Locate the cell with the specified text and output its (x, y) center coordinate. 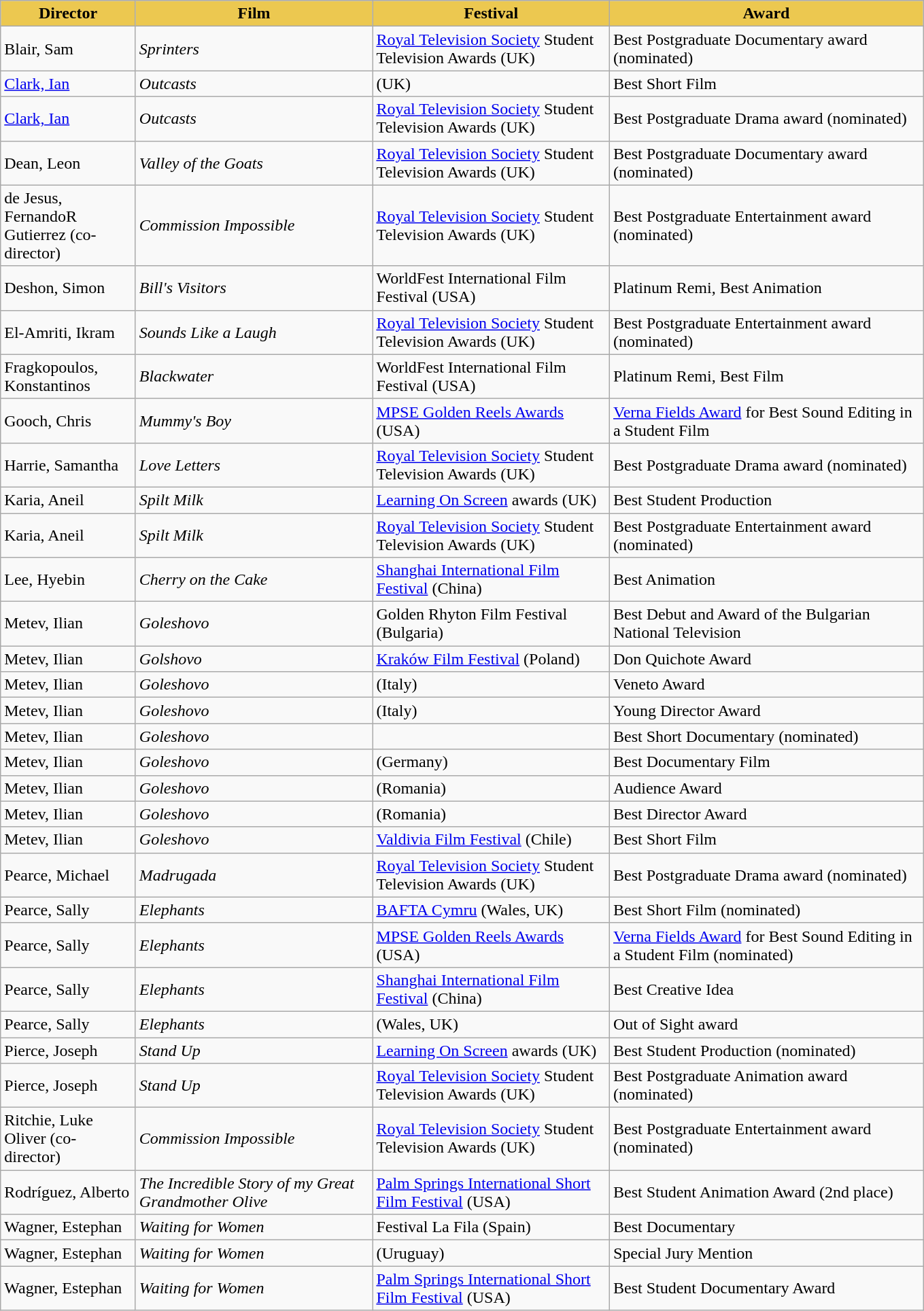
Best Animation (766, 579)
Best Short Film (nominated) (766, 910)
Best Student Production (766, 500)
(Uruguay) (491, 1253)
Best Documentary (766, 1227)
Young Director Award (766, 711)
Cherry on the Cake (254, 579)
Best Documentary Film (766, 762)
Festival La Fila (Spain) (491, 1227)
(UK) (491, 84)
de Jesus, FernandoR Gutierrez (co-director) (68, 226)
Madrugada (254, 874)
Best Postgraduate Animation award (nominated) (766, 1085)
Gooch, Chris (68, 420)
Harrie, Samantha (68, 465)
Dean, Leon (68, 163)
Lee, Hyebin (68, 579)
Verna Fields Award for Best Sound Editing in a Student Film (766, 420)
Bill's Visitors (254, 288)
Best Debut and Award of the Bulgarian National Television (766, 624)
Golden Rhyton Film Festival (Bulgaria) (491, 624)
Verna Fields Award for Best Sound Editing in a Student Film (nominated) (766, 945)
Blackwater (254, 377)
Out of Sight award (766, 1024)
Golshovo (254, 659)
Veneto Award (766, 685)
Mummy's Boy (254, 420)
Best Student Production (nominated) (766, 1051)
Pearce, Michael (68, 874)
Platinum Remi, Best Animation (766, 288)
Rodríguez, Alberto (68, 1193)
(Wales, UK) (491, 1024)
Fragkopoulos, Konstantinos (68, 377)
Kraków Film Festival (Poland) (491, 659)
Blair, Sam (68, 49)
(Germany) (491, 762)
Sounds Like a Laugh (254, 332)
Best Student Documentary Award (766, 1288)
Festival (491, 14)
Sprinters (254, 49)
Best Creative Idea (766, 989)
Valley of the Goats (254, 163)
BAFTA Cymru (Wales, UK) (491, 910)
Best Director Award (766, 814)
Deshon, Simon (68, 288)
Best Student Animation Award (2nd place) (766, 1193)
Award (766, 14)
The Incredible Story of my Great Grandmother Olive (254, 1193)
Film (254, 14)
Don Quichote Award (766, 659)
El-Amriti, Ikram (68, 332)
Director (68, 14)
Platinum Remi, Best Film (766, 377)
Love Letters (254, 465)
Ritchie, Luke Oliver (co-director) (68, 1139)
Valdivia Film Festival (Chile) (491, 840)
Best Short Documentary (nominated) (766, 736)
Audience Award (766, 788)
Special Jury Mention (766, 1253)
